Locate the cell with the specified text and output its (X, Y) center coordinate. 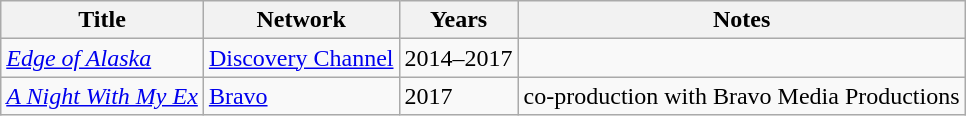
Edge of Alaska (102, 58)
Notes (742, 20)
2014–2017 (458, 58)
2017 (458, 96)
Title (102, 20)
Years (458, 20)
co-production with Bravo Media Productions (742, 96)
Network (301, 20)
Bravo (301, 96)
Discovery Channel (301, 58)
A Night With My Ex (102, 96)
